Capture the cell that displays the provided text and extract its (x, y) central coordinate. 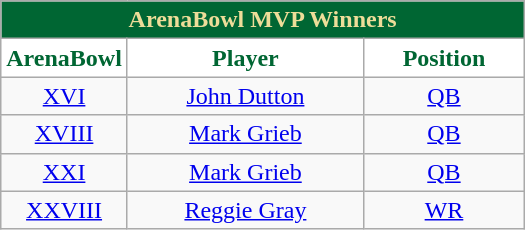
XXVIII (64, 210)
Player (245, 58)
John Dutton (245, 96)
Reggie Gray (245, 210)
ArenaBowl (64, 58)
WR (444, 210)
XVIII (64, 134)
XXI (64, 172)
XVI (64, 96)
ArenaBowl MVP Winners (263, 20)
Position (444, 58)
